Detect which cell encompasses the target text, then output its [X, Y] center coordinate. 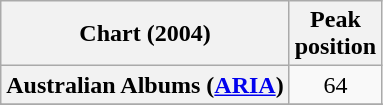
Australian Albums (ARIA) [145, 85]
Chart (2004) [145, 34]
64 [335, 85]
Peakposition [335, 34]
